Extract the [x, y] coordinate from the center of the cell holding the provided text.  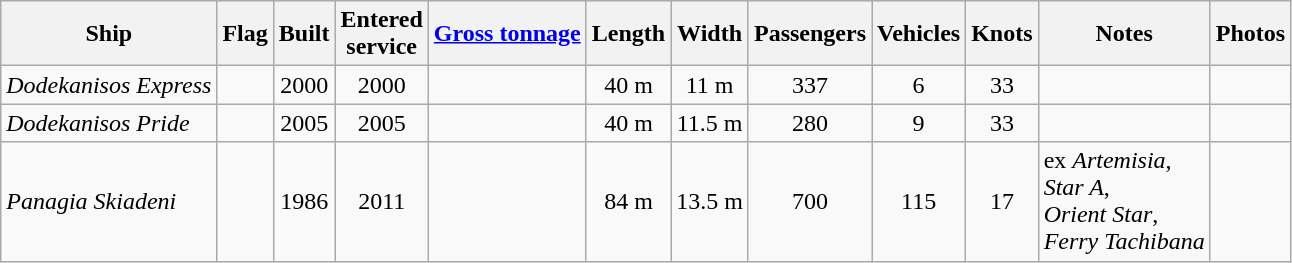
11.5 m [710, 123]
Gross tonnage [507, 34]
Notes [1124, 34]
Knots [1002, 34]
17 [1002, 202]
280 [810, 123]
115 [919, 202]
337 [810, 85]
13.5 m [710, 202]
Dodekanisos Express [109, 85]
Length [628, 34]
Flag [245, 34]
11 m [710, 85]
Dodekanisos Pride [109, 123]
1986 [304, 202]
9 [919, 123]
Vehicles [919, 34]
Panagia Skiadeni [109, 202]
6 [919, 85]
700 [810, 202]
Width [710, 34]
Built [304, 34]
2011 [382, 202]
ex Artemisia, Star A, Orient Star, Ferry Tachibana [1124, 202]
Ship [109, 34]
Photos [1250, 34]
84 m [628, 202]
Enteredservice [382, 34]
Passengers [810, 34]
